Capture the cell that displays the provided text and extract its [x, y] central coordinate. 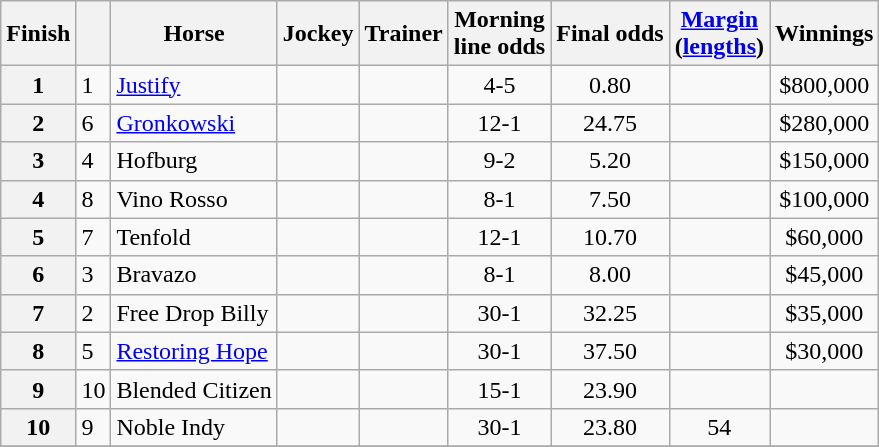
5.20 [610, 161]
24.75 [610, 123]
Restoring Hope [194, 351]
8.00 [610, 275]
$100,000 [824, 199]
$150,000 [824, 161]
Horse [194, 34]
Trainer [404, 34]
Tenfold [194, 237]
Vino Rosso [194, 199]
Justify [194, 85]
Bravazo [194, 275]
$45,000 [824, 275]
$35,000 [824, 313]
23.90 [610, 389]
10.70 [610, 237]
23.80 [610, 427]
0.80 [610, 85]
$30,000 [824, 351]
$800,000 [824, 85]
Hofburg [194, 161]
32.25 [610, 313]
Jockey [318, 34]
Free Drop Billy [194, 313]
Margin(lengths) [719, 34]
Blended Citizen [194, 389]
Noble Indy [194, 427]
Finish [38, 34]
Morningline odds [499, 34]
$280,000 [824, 123]
Gronkowski [194, 123]
15-1 [499, 389]
Winnings [824, 34]
Final odds [610, 34]
54 [719, 427]
7.50 [610, 199]
37.50 [610, 351]
4-5 [499, 85]
$60,000 [824, 237]
9-2 [499, 161]
